Extract the (X, Y) coordinate from the center of the cell holding the provided text.  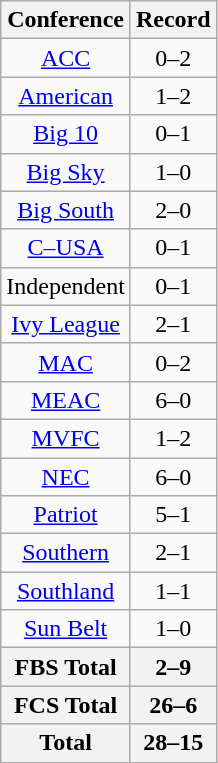
Patriot (66, 515)
Conference (66, 20)
ACC (66, 58)
MEAC (66, 400)
Big 10 (66, 134)
Sun Belt (66, 629)
FCS Total (66, 705)
26–6 (173, 705)
NEC (66, 477)
Big Sky (66, 172)
Southland (66, 591)
FBS Total (66, 667)
Total (66, 743)
1–1 (173, 591)
American (66, 96)
Big South (66, 210)
Independent (66, 286)
MVFC (66, 438)
Record (173, 20)
2–0 (173, 210)
2–9 (173, 667)
5–1 (173, 515)
Southern (66, 553)
MAC (66, 362)
28–15 (173, 743)
Ivy League (66, 324)
C–USA (66, 248)
